Locate the cell with the specified text and output its [x, y] center coordinate. 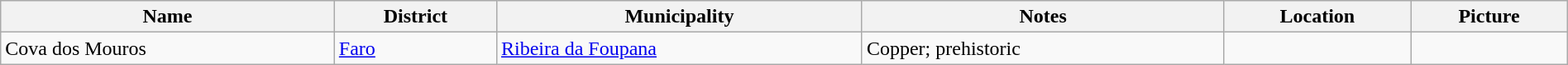
District [415, 17]
Notes [1042, 17]
Ribeira da Foupana [679, 48]
Municipality [679, 17]
Cova dos Mouros [168, 48]
Location [1317, 17]
Copper; prehistoric [1042, 48]
Name [168, 17]
Faro [415, 48]
Picture [1489, 17]
